Search for the cell housing the specified text and yield its [X, Y] center coordinate. 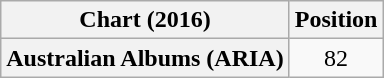
82 [336, 58]
Position [336, 20]
Chart (2016) [145, 20]
Australian Albums (ARIA) [145, 58]
